Extract the [x, y] coordinate from the center of the cell holding the provided text.  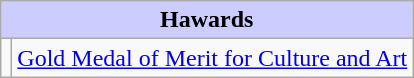
Hawards [207, 20]
Gold Medal of Merit for Culture and Art [212, 58]
